For the text-containing cell, return its midpoint in [X, Y] coordinate format. 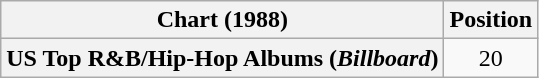
20 [491, 58]
US Top R&B/Hip-Hop Albums (Billboard) [222, 58]
Chart (1988) [222, 20]
Position [491, 20]
